Identify which cell holds the provided text, then report its (x, y) central coordinate. 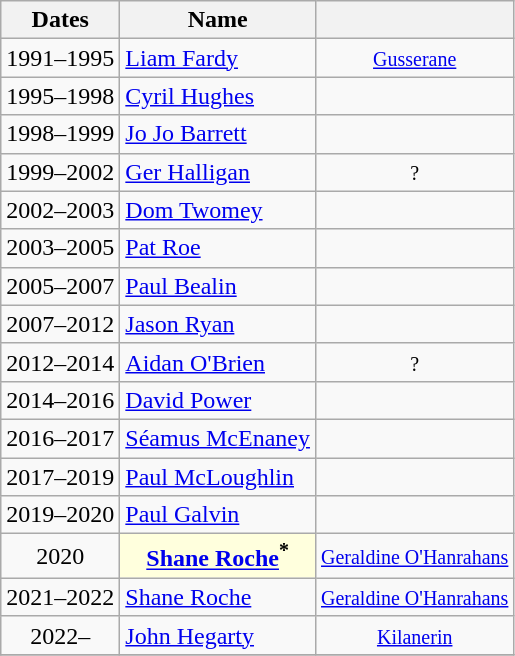
Shane Roche* (218, 556)
Liam Fardy (218, 58)
Jason Ryan (218, 324)
2012–2014 (60, 362)
Kilanerin (414, 635)
Dom Twomey (218, 210)
2016–2017 (60, 438)
Name (218, 20)
David Power (218, 400)
2003–2005 (60, 248)
Pat Roe (218, 248)
Cyril Hughes (218, 96)
1995–1998 (60, 96)
2021–2022 (60, 597)
2019–2020 (60, 515)
2005–2007 (60, 286)
2014–2016 (60, 400)
Dates (60, 20)
2017–2019 (60, 477)
1998–1999 (60, 134)
2022– (60, 635)
Aidan O'Brien (218, 362)
2002–2003 (60, 210)
1991–1995 (60, 58)
Gusserane (414, 58)
John Hegarty (218, 635)
2020 (60, 556)
Paul Bealin (218, 286)
Paul McLoughlin (218, 477)
Jo Jo Barrett (218, 134)
2007–2012 (60, 324)
Shane Roche (218, 597)
1999–2002 (60, 172)
Paul Galvin (218, 515)
Séamus McEnaney (218, 438)
Ger Halligan (218, 172)
